Search for the cell housing the specified text and yield its (x, y) center coordinate. 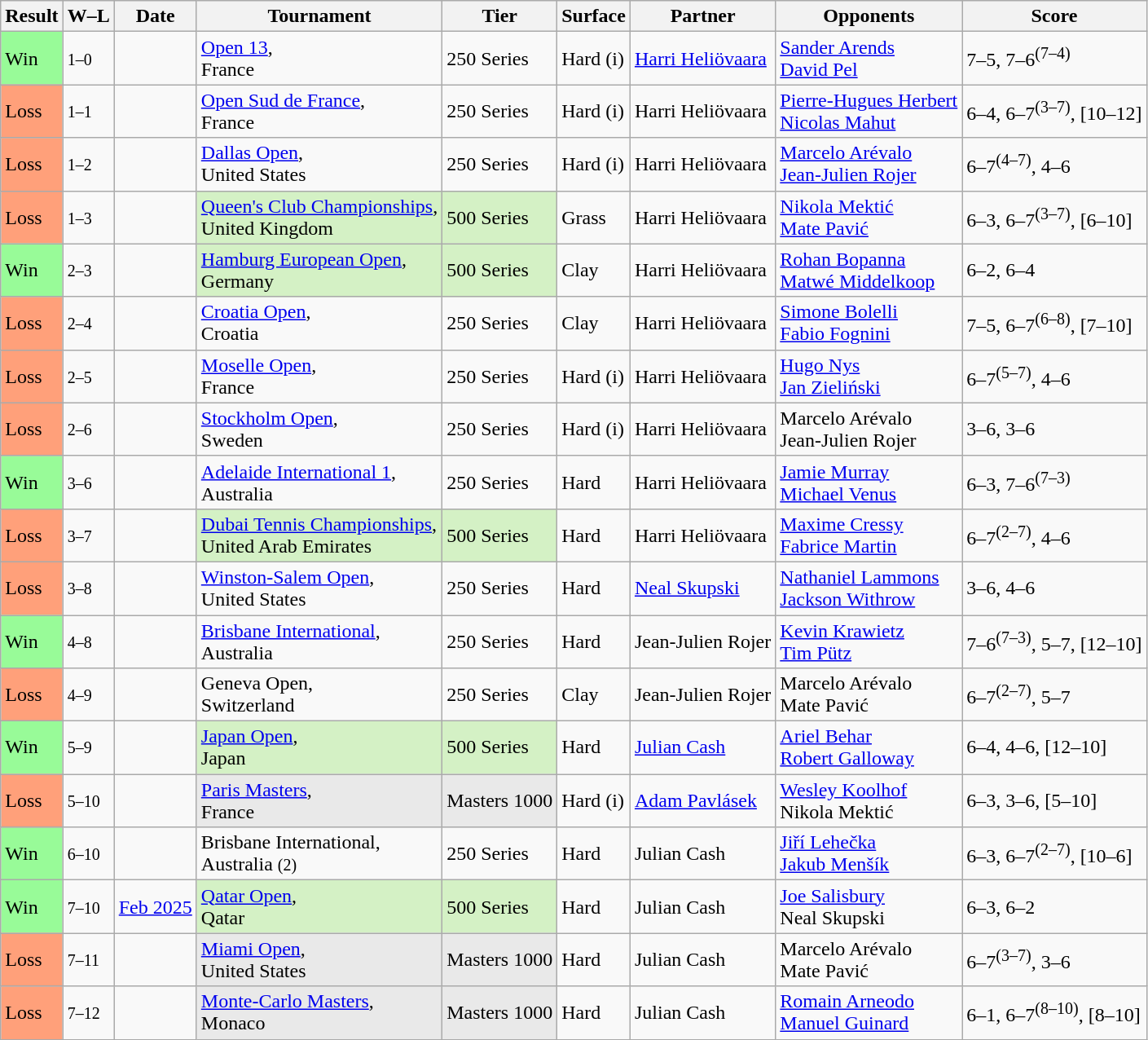
Japan Open,Japan (319, 748)
Dallas Open, United States (319, 165)
Score (1054, 16)
4–9 (88, 694)
3–7 (88, 535)
Qatar Open, Qatar (319, 906)
4–8 (88, 641)
Jamie Murray Michael Venus (869, 483)
Paris Masters,France (319, 800)
6–2, 6–4 (1054, 271)
W–L (88, 16)
7–6(7–3), 5–7, [12–10] (1054, 641)
3–6, 4–6 (1054, 588)
Grass (594, 217)
Geneva Open,Switzerland (319, 694)
1–1 (88, 111)
Moselle Open, France (319, 377)
Nathaniel Lammons Jackson Withrow (869, 588)
Neal Skupski (702, 588)
Tournament (319, 16)
6–3, 3–6, [5–10] (1054, 800)
6–3, 6–2 (1054, 906)
Opponents (869, 16)
3–6 (88, 483)
6–7(2–7), 4–6 (1054, 535)
Feb 2025 (155, 906)
6–3, 7–6(7–3) (1054, 483)
Kevin Krawietz Tim Pütz (869, 641)
Queen's Club Championships, United Kingdom (319, 217)
7–5, 6–7(6–8), [7–10] (1054, 323)
Stockholm Open, Sweden (319, 429)
Sander Arends David Pel (869, 59)
Tier (500, 16)
Pierre-Hugues Herbert Nicolas Mahut (869, 111)
Result (32, 16)
3–8 (88, 588)
2–5 (88, 377)
5–10 (88, 800)
6–7(2–7), 5–7 (1054, 694)
2–3 (88, 271)
Surface (594, 16)
6–7(4–7), 4–6 (1054, 165)
Joe Salisbury Neal Skupski (869, 906)
Ariel Behar Robert Galloway (869, 748)
2–4 (88, 323)
Hamburg European Open, Germany (319, 271)
Wesley Koolhof Nikola Mektić (869, 800)
6–7(5–7), 4–6 (1054, 377)
5–9 (88, 748)
1–2 (88, 165)
Nikola Mektić Mate Pavić (869, 217)
Simone Bolelli Fabio Fognini (869, 323)
Adam Pavlásek (702, 800)
6–4, 4–6, [12–10] (1054, 748)
7–11 (88, 960)
Dubai Tennis Championships, United Arab Emirates (319, 535)
Adelaide International 1, Australia (319, 483)
Date (155, 16)
Miami Open,United States (319, 960)
6–7(3–7), 3–6 (1054, 960)
Rohan Bopanna Matwé Middelkoop (869, 271)
Croatia Open, Croatia (319, 323)
Open Sud de France, France (319, 111)
Romain Arneodo Manuel Guinard (869, 1012)
Monte-Carlo Masters,Monaco (319, 1012)
6–1, 6–7(8–10), [8–10] (1054, 1012)
6–3, 6–7(2–7), [10–6] (1054, 854)
Partner (702, 16)
Hugo Nys Jan Zieliński (869, 377)
1–3 (88, 217)
Maxime Cressy Fabrice Martin (869, 535)
Open 13, France (319, 59)
6–3, 6–7(3–7), [6–10] (1054, 217)
Jiří Lehečka Jakub Menšík (869, 854)
2–6 (88, 429)
Brisbane International, Australia (2) (319, 854)
7–10 (88, 906)
Winston-Salem Open, United States (319, 588)
7–12 (88, 1012)
3–6, 3–6 (1054, 429)
1–0 (88, 59)
7–5, 7–6(7–4) (1054, 59)
6–4, 6–7(3–7), [10–12] (1054, 111)
6–10 (88, 854)
Brisbane International, Australia (319, 641)
